Extract the [X, Y] coordinate from the center of the cell holding the provided text.  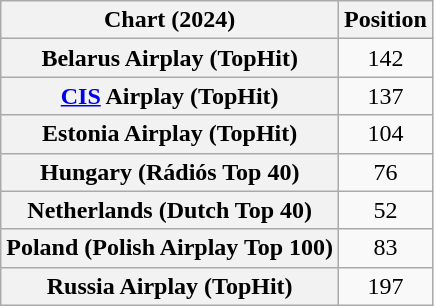
Estonia Airplay (TopHit) [170, 134]
197 [386, 286]
104 [386, 134]
137 [386, 96]
Position [386, 20]
142 [386, 58]
Hungary (Rádiós Top 40) [170, 172]
83 [386, 248]
Poland (Polish Airplay Top 100) [170, 248]
Chart (2024) [170, 20]
Belarus Airplay (TopHit) [170, 58]
52 [386, 210]
Russia Airplay (TopHit) [170, 286]
CIS Airplay (TopHit) [170, 96]
76 [386, 172]
Netherlands (Dutch Top 40) [170, 210]
